Scan for the cell matching the given text and deliver its [x, y] coordinate at center. 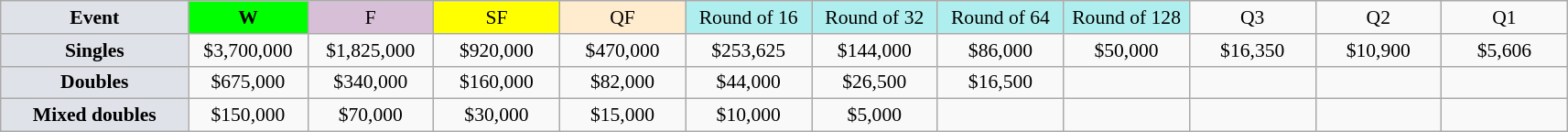
$15,000 [622, 115]
$340,000 [371, 82]
$1,825,000 [371, 50]
$160,000 [497, 82]
Round of 64 [1000, 17]
$16,500 [1000, 82]
Event [95, 17]
$10,900 [1379, 50]
$26,500 [874, 82]
$253,625 [749, 50]
$150,000 [248, 115]
$44,000 [749, 82]
Q2 [1379, 17]
Round of 128 [1127, 17]
Round of 16 [749, 17]
Singles [95, 50]
$470,000 [622, 50]
$5,000 [874, 115]
$920,000 [497, 50]
$70,000 [371, 115]
Mixed doubles [95, 115]
Round of 32 [874, 17]
$86,000 [1000, 50]
QF [622, 17]
$30,000 [497, 115]
$5,606 [1505, 50]
Doubles [95, 82]
$50,000 [1127, 50]
Q3 [1252, 17]
$10,000 [749, 115]
$16,350 [1252, 50]
W [248, 17]
SF [497, 17]
F [371, 17]
$3,700,000 [248, 50]
Q1 [1505, 17]
$144,000 [874, 50]
$82,000 [622, 82]
$675,000 [248, 82]
